Capture the cell that displays the provided text and extract its (x, y) central coordinate. 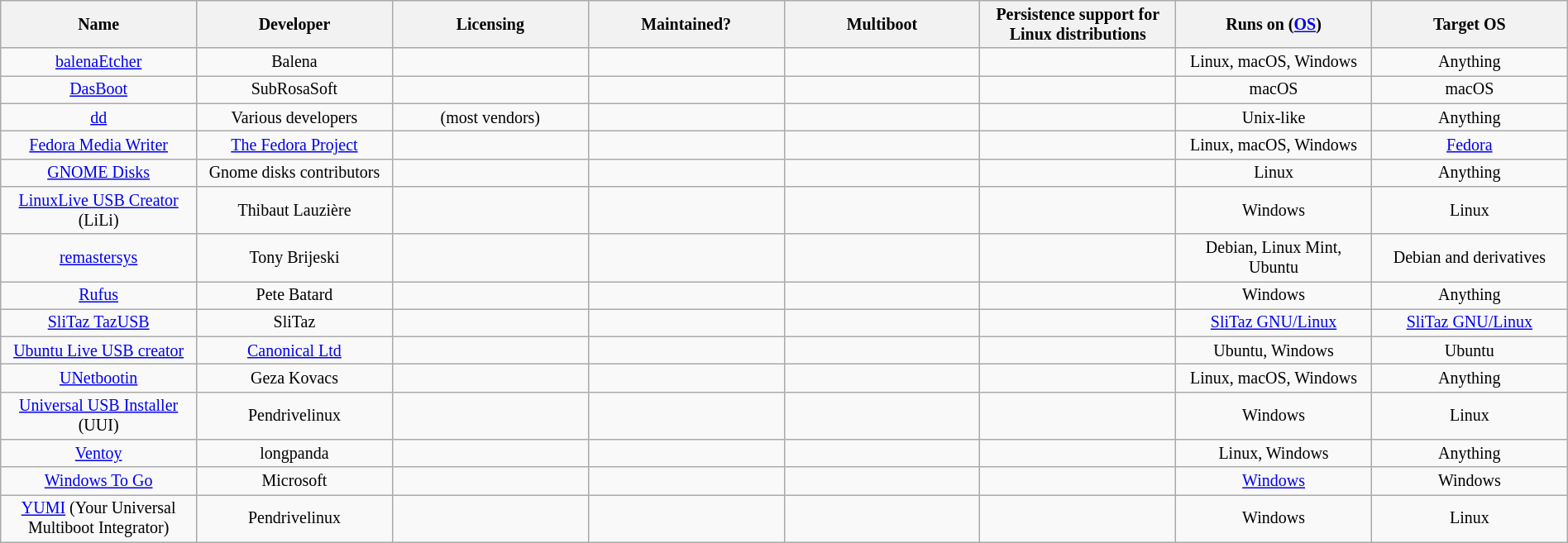
dd (99, 117)
Licensing (490, 25)
balenaEtcher (99, 63)
Target OS (1469, 25)
Runs on (OS) (1274, 25)
The Fedora Project (294, 145)
Developer (294, 25)
Windows To Go (99, 481)
UNetbootin (99, 379)
Ventoy (99, 453)
Canonical Ltd (294, 350)
Persistence support for Linux distributions (1078, 25)
YUMI (Your Universal Multiboot Integrator) (99, 519)
Debian, Linux Mint, Ubuntu (1274, 258)
Pete Batard (294, 296)
Rufus (99, 296)
Geza Kovacs (294, 379)
Linux, Windows (1274, 453)
remastersys (99, 258)
GNOME Disks (99, 172)
SubRosaSoft (294, 89)
longpanda (294, 453)
DasBoot (99, 89)
Fedora Media Writer (99, 145)
Name (99, 25)
Balena (294, 63)
SliTaz (294, 322)
Various developers (294, 117)
Microsoft (294, 481)
(most vendors) (490, 117)
Maintained? (686, 25)
Multiboot (882, 25)
Fedora (1469, 145)
Ubuntu (1469, 350)
SliTaz TazUSB (99, 322)
Unix-like (1274, 117)
Gnome disks contributors (294, 172)
Thibaut Lauzière (294, 210)
Debian and derivatives (1469, 258)
Ubuntu Live USB creator (99, 350)
Universal USB Installer (UUI) (99, 417)
Ubuntu, Windows (1274, 350)
LinuxLive USB Creator (LiLi) (99, 210)
Tony Brijeski (294, 258)
